Capture the cell that displays the provided text and extract its [X, Y] central coordinate. 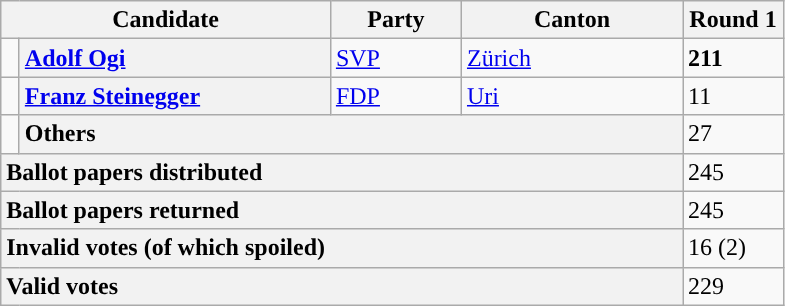
Canton [572, 20]
229 [732, 286]
11 [732, 96]
Invalid votes (of which spoiled) [342, 248]
Uri [572, 96]
Others [350, 134]
Zürich [572, 58]
FDP [396, 96]
SVP [396, 58]
16 (2) [732, 248]
Party [396, 20]
Valid votes [342, 286]
Candidate [166, 20]
Adolf Ogi [174, 58]
211 [732, 58]
Round 1 [732, 20]
Franz Steinegger [174, 96]
Ballot papers returned [342, 210]
Ballot papers distributed [342, 172]
27 [732, 134]
